Find where the given text appears and provide that cell's center as [x, y] coordinate. 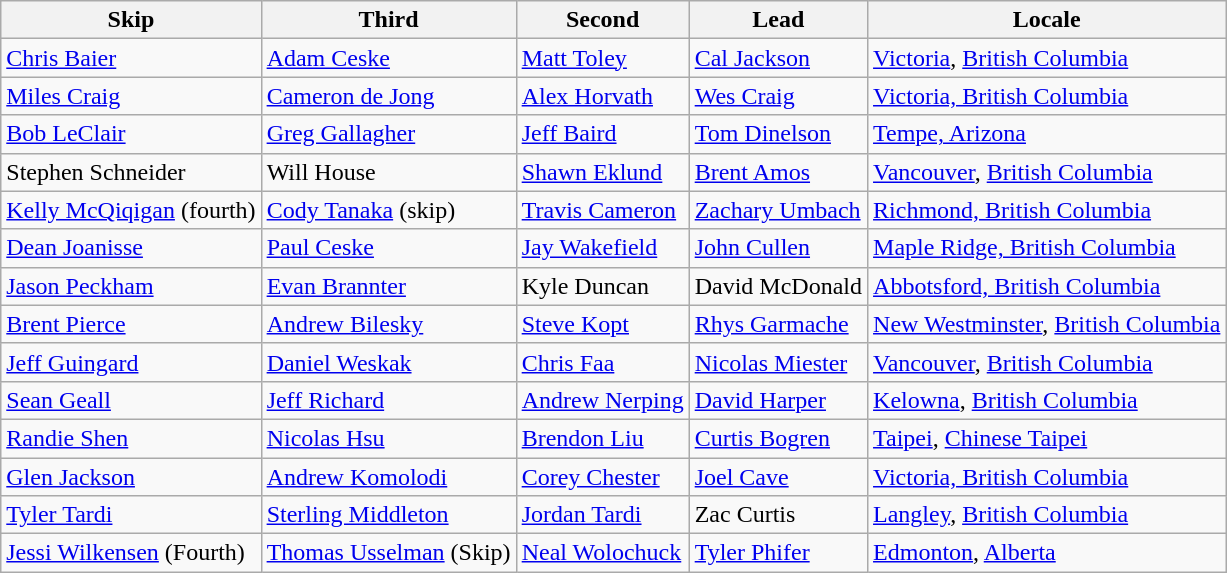
Miles Craig [131, 96]
Adam Ceske [388, 58]
Tyler Phifer [778, 553]
Thomas Usselman (Skip) [388, 553]
Locale [1047, 20]
New Westminster, British Columbia [1047, 324]
Jeff Richard [388, 400]
Shawn Eklund [602, 172]
Wes Craig [778, 96]
Bob LeClair [131, 134]
Sterling Middleton [388, 515]
Third [388, 20]
Maple Ridge, British Columbia [1047, 248]
Brendon Liu [602, 438]
Chris Faa [602, 362]
Corey Chester [602, 477]
Richmond, British Columbia [1047, 210]
Tyler Tardi [131, 515]
Chris Baier [131, 58]
Joel Cave [778, 477]
Greg Gallagher [388, 134]
Jeff Guingard [131, 362]
Rhys Garmache [778, 324]
Jordan Tardi [602, 515]
Nicolas Hsu [388, 438]
Will House [388, 172]
Randie Shen [131, 438]
Sean Geall [131, 400]
John Cullen [778, 248]
Jay Wakefield [602, 248]
Jason Peckham [131, 286]
Jeff Baird [602, 134]
Daniel Weskak [388, 362]
Curtis Bogren [778, 438]
Kyle Duncan [602, 286]
Jessi Wilkensen (Fourth) [131, 553]
David Harper [778, 400]
Dean Joanisse [131, 248]
Cody Tanaka (skip) [388, 210]
Cameron de Jong [388, 96]
Second [602, 20]
Zachary Umbach [778, 210]
Tempe, Arizona [1047, 134]
Brent Pierce [131, 324]
Skip [131, 20]
Brent Amos [778, 172]
Evan Brannter [388, 286]
Neal Wolochuck [602, 553]
Andrew Bilesky [388, 324]
Tom Dinelson [778, 134]
Andrew Nerping [602, 400]
Stephen Schneider [131, 172]
Edmonton, Alberta [1047, 553]
Alex Horvath [602, 96]
Abbotsford, British Columbia [1047, 286]
Nicolas Miester [778, 362]
David McDonald [778, 286]
Kelly McQiqigan (fourth) [131, 210]
Lead [778, 20]
Kelowna, British Columbia [1047, 400]
Matt Toley [602, 58]
Steve Kopt [602, 324]
Langley, British Columbia [1047, 515]
Paul Ceske [388, 248]
Cal Jackson [778, 58]
Glen Jackson [131, 477]
Taipei, Chinese Taipei [1047, 438]
Zac Curtis [778, 515]
Travis Cameron [602, 210]
Andrew Komolodi [388, 477]
